Locate the cell with the specified text and output its [X, Y] center coordinate. 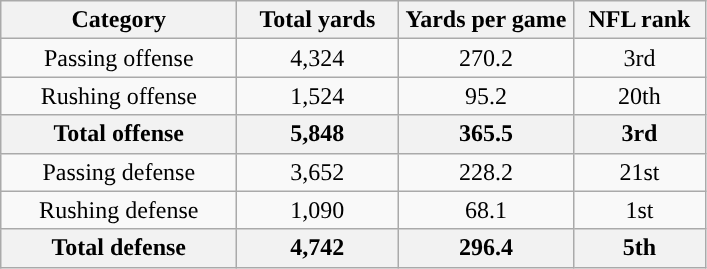
4,324 [318, 58]
1,524 [318, 96]
Total yards [318, 20]
68.1 [486, 210]
21st [640, 172]
Total defense [119, 248]
1st [640, 210]
3,652 [318, 172]
270.2 [486, 58]
4,742 [318, 248]
Rushing defense [119, 210]
228.2 [486, 172]
5th [640, 248]
Passing offense [119, 58]
95.2 [486, 96]
Total offense [119, 134]
5,848 [318, 134]
365.5 [486, 134]
1,090 [318, 210]
Category [119, 20]
20th [640, 96]
296.4 [486, 248]
Yards per game [486, 20]
Passing defense [119, 172]
NFL rank [640, 20]
Rushing offense [119, 96]
